Find where the given text appears and provide that cell's center as [X, Y] coordinate. 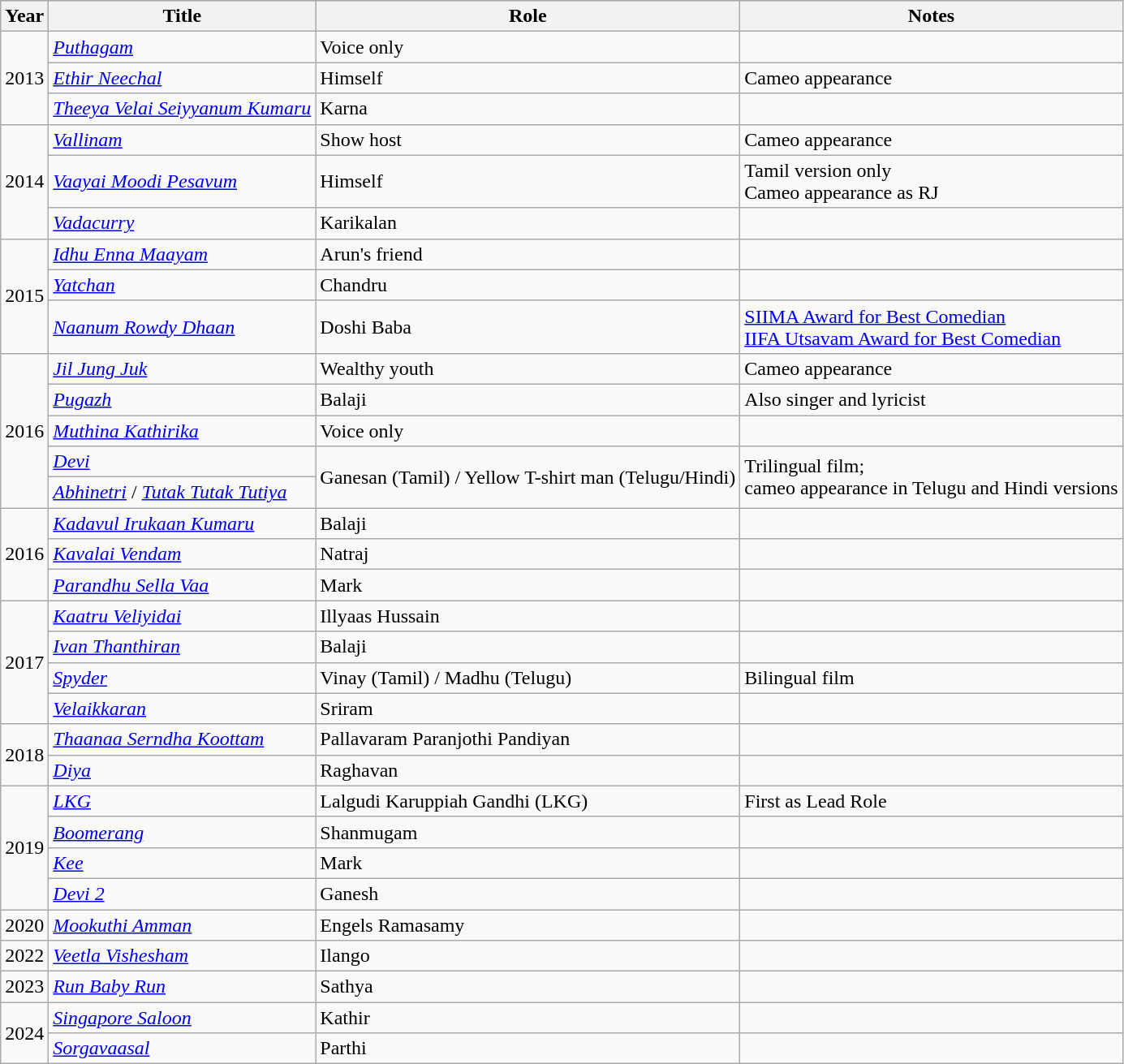
Kaatru Veliyidai [182, 616]
Diya [182, 770]
Shanmugam [528, 832]
Ilango [528, 956]
Vadacurry [182, 223]
Muthina Kathirika [182, 431]
Karna [528, 109]
Trilingual film; cameo appearance in Telugu and Hindi versions [932, 477]
Bilingual film [932, 678]
Devi [182, 462]
Illyaas Hussain [528, 616]
Kathir [528, 1018]
Tamil version onlyCameo appearance as RJ [932, 182]
Sathya [528, 987]
Ethir Neechal [182, 78]
Mookuthi Amman [182, 924]
Vinay (Tamil) / Madhu (Telugu) [528, 678]
Arun's friend [528, 254]
Parandhu Sella Vaa [182, 585]
Vaayai Moodi Pesavum [182, 182]
Abhinetri / Tutak Tutak Tutiya [182, 493]
2018 [24, 755]
Theeya Velai Seiyyanum Kumaru [182, 109]
Boomerang [182, 832]
2024 [24, 1033]
LKG [182, 801]
Naanum Rowdy Dhaan [182, 326]
Year [24, 16]
Sorgavaasal [182, 1049]
Kadavul Irukaan Kumaru [182, 523]
Chandru [528, 285]
Thaanaa Serndha Koottam [182, 739]
Role [528, 16]
Veetla Vishesham [182, 956]
2019 [24, 847]
Ganesan (Tamil) / Yellow T-shirt man (Telugu/Hindi) [528, 477]
2017 [24, 662]
Natraj [528, 554]
Ganesh [528, 894]
Ivan Thanthiran [182, 647]
Wealthy youth [528, 368]
Parthi [528, 1049]
2023 [24, 987]
SIIMA Award for Best ComedianIIFA Utsavam Award for Best Comedian [932, 326]
Show host [528, 140]
2013 [24, 78]
2015 [24, 295]
Lalgudi Karuppiah Gandhi (LKG) [528, 801]
Kee [182, 863]
Velaikkaran [182, 709]
Jil Jung Juk [182, 368]
Puthagam [182, 47]
Idhu Enna Maayam [182, 254]
2014 [24, 182]
Pugazh [182, 399]
Engels Ramasamy [528, 924]
Title [182, 16]
Sriram [528, 709]
Devi 2 [182, 894]
2022 [24, 956]
Raghavan [528, 770]
Spyder [182, 678]
Also singer and lyricist [932, 399]
Karikalan [528, 223]
Doshi Baba [528, 326]
Singapore Saloon [182, 1018]
Run Baby Run [182, 987]
Vallinam [182, 140]
2020 [24, 924]
First as Lead Role [932, 801]
Kavalai Vendam [182, 554]
Yatchan [182, 285]
Pallavaram Paranjothi Pandiyan [528, 739]
Notes [932, 16]
